Determine the (X, Y) coordinate at the center of the cell enclosing the given text.  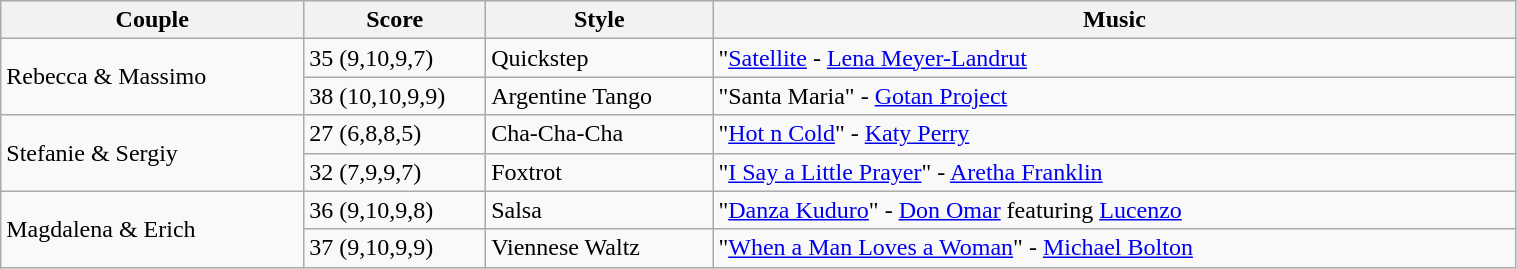
Cha-Cha-Cha (600, 134)
Argentine Tango (600, 96)
Salsa (600, 210)
37 (9,10,9,9) (395, 248)
"Danza Kuduro" - Don Omar featuring Lucenzo (1114, 210)
"When a Man Loves a Woman" - Michael Bolton (1114, 248)
Score (395, 20)
Foxtrot (600, 172)
Quickstep (600, 58)
"I Say a Little Prayer" - Aretha Franklin (1114, 172)
Couple (152, 20)
Stefanie & Sergiy (152, 153)
36 (9,10,9,8) (395, 210)
Viennese Waltz (600, 248)
"Satellite - Lena Meyer-Landrut (1114, 58)
32 (7,9,9,7) (395, 172)
Music (1114, 20)
38 (10,10,9,9) (395, 96)
Style (600, 20)
Rebecca & Massimo (152, 77)
27 (6,8,8,5) (395, 134)
"Santa Maria" - Gotan Project (1114, 96)
"Hot n Cold" - Katy Perry (1114, 134)
35 (9,10,9,7) (395, 58)
Magdalena & Erich (152, 229)
